Find where the given text appears and provide that cell's center as (x, y) coordinate. 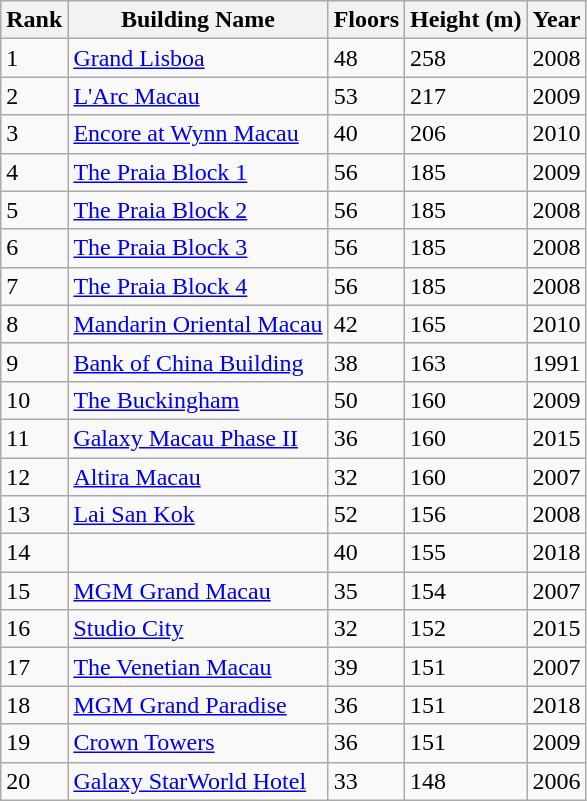
Galaxy Macau Phase II (198, 438)
The Praia Block 1 (198, 172)
Altira Macau (198, 477)
The Praia Block 2 (198, 210)
10 (34, 400)
53 (366, 96)
6 (34, 248)
The Buckingham (198, 400)
Galaxy StarWorld Hotel (198, 781)
148 (466, 781)
MGM Grand Paradise (198, 705)
Crown Towers (198, 743)
16 (34, 629)
18 (34, 705)
8 (34, 324)
258 (466, 58)
155 (466, 553)
52 (366, 515)
50 (366, 400)
Floors (366, 20)
163 (466, 362)
5 (34, 210)
9 (34, 362)
35 (366, 591)
Bank of China Building (198, 362)
Encore at Wynn Macau (198, 134)
4 (34, 172)
165 (466, 324)
Rank (34, 20)
38 (366, 362)
152 (466, 629)
Mandarin Oriental Macau (198, 324)
217 (466, 96)
Year (556, 20)
Height (m) (466, 20)
1 (34, 58)
MGM Grand Macau (198, 591)
1991 (556, 362)
Building Name (198, 20)
154 (466, 591)
L'Arc Macau (198, 96)
42 (366, 324)
11 (34, 438)
17 (34, 667)
7 (34, 286)
14 (34, 553)
The Venetian Macau (198, 667)
2 (34, 96)
Lai San Kok (198, 515)
33 (366, 781)
3 (34, 134)
13 (34, 515)
20 (34, 781)
39 (366, 667)
156 (466, 515)
Studio City (198, 629)
19 (34, 743)
The Praia Block 4 (198, 286)
Grand Lisboa (198, 58)
12 (34, 477)
48 (366, 58)
206 (466, 134)
15 (34, 591)
2006 (556, 781)
The Praia Block 3 (198, 248)
